Extract the (X, Y) coordinate from the center of the cell holding the provided text.  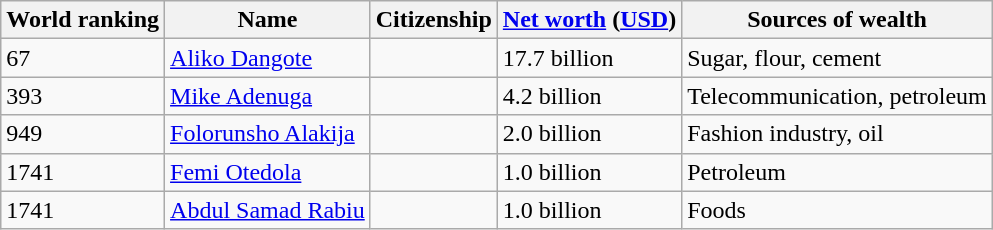
Petroleum (838, 172)
Foods (838, 210)
2.0 billion (589, 134)
Name (268, 20)
Abdul Samad Rabiu (268, 210)
393 (83, 96)
17.7 billion (589, 58)
Aliko Dangote (268, 58)
Folorunsho Alakija (268, 134)
Sugar, flour, cement (838, 58)
4.2 billion (589, 96)
Net worth (USD) (589, 20)
World ranking (83, 20)
67 (83, 58)
Citizenship (434, 20)
Fashion industry, oil (838, 134)
Femi Otedola (268, 172)
949 (83, 134)
Sources of wealth (838, 20)
Mike Adenuga (268, 96)
Telecommunication, petroleum (838, 96)
